From the cell containing the given text, extract its center point as [x, y] coordinate. 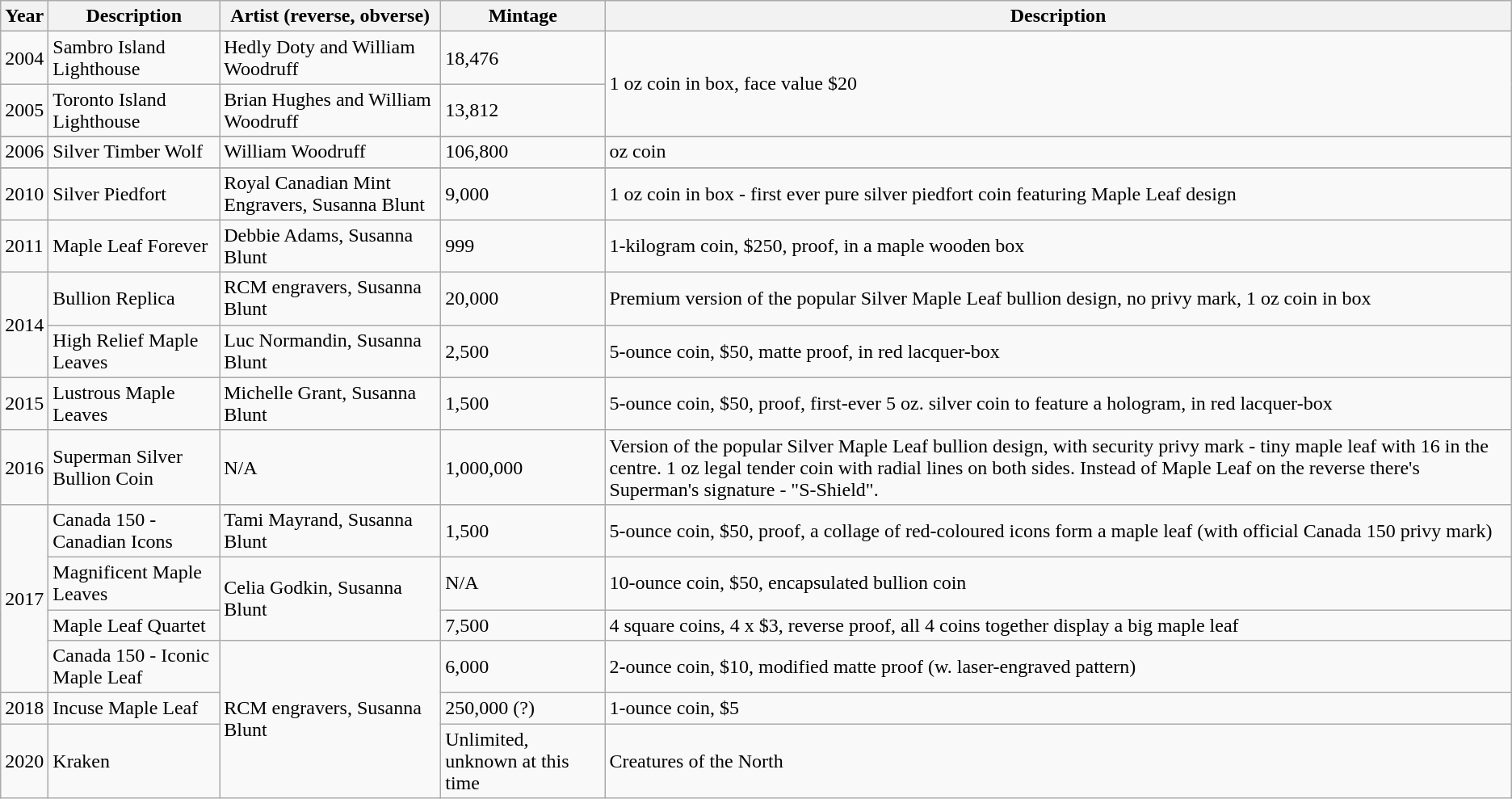
William Woodruff [330, 152]
2-ounce coin, $10, modified matte proof (w. laser-engraved pattern) [1058, 667]
9,000 [523, 194]
Tami Mayrand, Susanna Blunt [330, 530]
Royal Canadian Mint Engravers, Susanna Blunt [330, 194]
5-ounce coin, $50, proof, first-ever 5 oz. silver coin to feature a hologram, in red lacquer-box [1058, 404]
Magnificent Maple Leaves [134, 583]
Maple Leaf Forever [134, 246]
Artist (reverse, obverse) [330, 16]
1-kilogram coin, $250, proof, in a maple wooden box [1058, 246]
2004 [24, 58]
6,000 [523, 667]
5-ounce coin, $50, matte proof, in red lacquer-box [1058, 351]
oz coin [1058, 152]
Sambro Island Lighthouse [134, 58]
Debbie Adams, Susanna Blunt [330, 246]
Lustrous Maple Leaves [134, 404]
2,500 [523, 351]
Kraken [134, 761]
1,000,000 [523, 467]
High Relief Maple Leaves [134, 351]
Canada 150 - Canadian Icons [134, 530]
2016 [24, 467]
250,000 (?) [523, 709]
2010 [24, 194]
Hedly Doty and William Woodruff [330, 58]
2020 [24, 761]
Celia Godkin, Susanna Blunt [330, 598]
106,800 [523, 152]
1 oz coin in box, face value $20 [1058, 84]
Incuse Maple Leaf [134, 709]
Unlimited, unknown at this time [523, 761]
4 square coins, 4 x $3, reverse proof, all 4 coins together display a big maple leaf [1058, 624]
Maple Leaf Quartet [134, 624]
Year [24, 16]
13,812 [523, 110]
2015 [24, 404]
Mintage [523, 16]
2014 [24, 325]
Silver Piedfort [134, 194]
18,476 [523, 58]
20,000 [523, 299]
Bullion Replica [134, 299]
10-ounce coin, $50, encapsulated bullion coin [1058, 583]
5-ounce coin, $50, proof, a collage of red-coloured icons form a maple leaf (with official Canada 150 privy mark) [1058, 530]
Canada 150 - Iconic Maple Leaf [134, 667]
7,500 [523, 624]
Creatures of the North [1058, 761]
2011 [24, 246]
2005 [24, 110]
2017 [24, 598]
Superman Silver Bullion Coin [134, 467]
1-ounce coin, $5 [1058, 709]
Toronto Island Lighthouse [134, 110]
2006 [24, 152]
Silver Timber Wolf [134, 152]
Premium version of the popular Silver Maple Leaf bullion design, no privy mark, 1 oz coin in box [1058, 299]
1 oz coin in box - first ever pure silver piedfort coin featuring Maple Leaf design [1058, 194]
2018 [24, 709]
Luc Normandin, Susanna Blunt [330, 351]
999 [523, 246]
Brian Hughes and William Woodruff [330, 110]
Michelle Grant, Susanna Blunt [330, 404]
